Output the (x, y) coordinate of the center of the cell containing the given text.  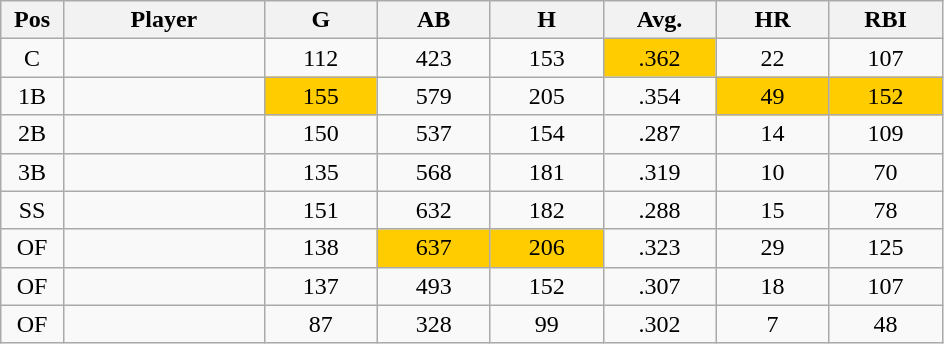
SS (32, 210)
49 (772, 96)
579 (434, 96)
18 (772, 286)
135 (320, 172)
205 (546, 96)
10 (772, 172)
182 (546, 210)
138 (320, 248)
15 (772, 210)
423 (434, 58)
AB (434, 20)
.302 (660, 324)
.307 (660, 286)
C (32, 58)
153 (546, 58)
125 (886, 248)
181 (546, 172)
22 (772, 58)
206 (546, 248)
568 (434, 172)
.362 (660, 58)
137 (320, 286)
1B (32, 96)
48 (886, 324)
.354 (660, 96)
70 (886, 172)
14 (772, 134)
109 (886, 134)
151 (320, 210)
2B (32, 134)
.319 (660, 172)
99 (546, 324)
3B (32, 172)
632 (434, 210)
112 (320, 58)
150 (320, 134)
155 (320, 96)
87 (320, 324)
Avg. (660, 20)
154 (546, 134)
29 (772, 248)
493 (434, 286)
537 (434, 134)
RBI (886, 20)
328 (434, 324)
Player (164, 20)
637 (434, 248)
78 (886, 210)
.287 (660, 134)
.323 (660, 248)
HR (772, 20)
G (320, 20)
7 (772, 324)
.288 (660, 210)
H (546, 20)
Pos (32, 20)
